Detect which cell encompasses the target text, then output its (x, y) center coordinate. 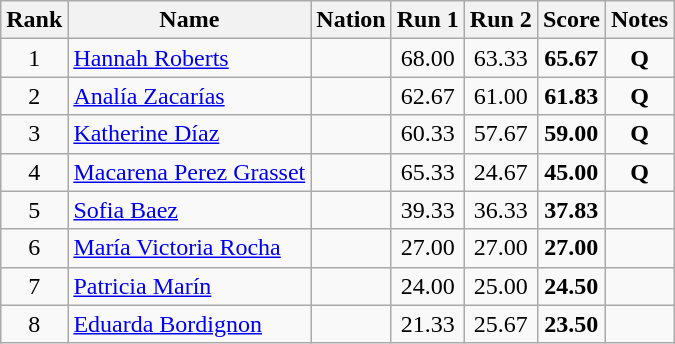
6 (34, 248)
Run 1 (428, 20)
68.00 (428, 58)
25.00 (500, 286)
59.00 (571, 134)
5 (34, 210)
63.33 (500, 58)
Hannah Roberts (190, 58)
61.83 (571, 96)
1 (34, 58)
Score (571, 20)
4 (34, 172)
Sofia Baez (190, 210)
Patricia Marín (190, 286)
Name (190, 20)
25.67 (500, 324)
3 (34, 134)
57.67 (500, 134)
Macarena Perez Grasset (190, 172)
Analía Zacarías (190, 96)
8 (34, 324)
23.50 (571, 324)
24.50 (571, 286)
36.33 (500, 210)
21.33 (428, 324)
62.67 (428, 96)
60.33 (428, 134)
7 (34, 286)
Nation (351, 20)
Eduarda Bordignon (190, 324)
Rank (34, 20)
Katherine Díaz (190, 134)
65.67 (571, 58)
45.00 (571, 172)
65.33 (428, 172)
Notes (639, 20)
24.00 (428, 286)
María Victoria Rocha (190, 248)
24.67 (500, 172)
Run 2 (500, 20)
2 (34, 96)
37.83 (571, 210)
61.00 (500, 96)
39.33 (428, 210)
